Output the [x, y] coordinate of the center of the cell containing the given text.  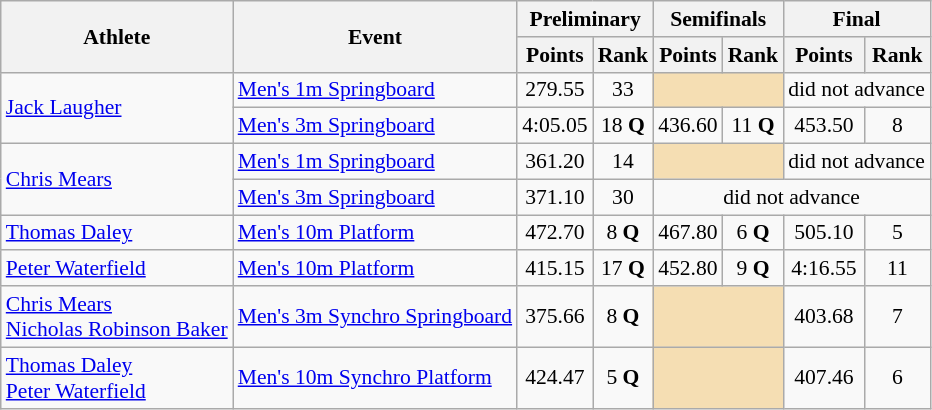
4:16.55 [824, 269]
Men's 10m Synchro Platform [375, 378]
361.20 [554, 162]
7 [898, 316]
Thomas Daley [117, 233]
9 Q [754, 269]
375.66 [554, 316]
17 Q [624, 269]
453.50 [824, 126]
436.60 [688, 126]
424.47 [554, 378]
5 [898, 233]
403.68 [824, 316]
Peter Waterfield [117, 269]
472.70 [554, 233]
11 Q [754, 126]
6 Q [754, 233]
Semifinals [718, 19]
30 [624, 197]
33 [624, 90]
415.15 [554, 269]
11 [898, 269]
Chris Mears [117, 180]
371.10 [554, 197]
467.80 [688, 233]
4:05.05 [554, 126]
Athlete [117, 36]
Thomas DaleyPeter Waterfield [117, 378]
6 [898, 378]
279.55 [554, 90]
Jack Laugher [117, 108]
Final [856, 19]
452.80 [688, 269]
Chris MearsNicholas Robinson Baker [117, 316]
5 Q [624, 378]
8 [898, 126]
Preliminary [585, 19]
Men's 3m Synchro Springboard [375, 316]
14 [624, 162]
505.10 [824, 233]
407.46 [824, 378]
Event [375, 36]
18 Q [624, 126]
